Capture the cell that displays the provided text and extract its (x, y) central coordinate. 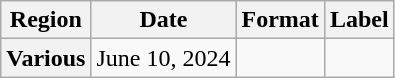
Format (280, 20)
June 10, 2024 (164, 58)
Region (46, 20)
Date (164, 20)
Various (46, 58)
Label (359, 20)
